Extract the (X, Y) coordinate from the center of the cell holding the provided text.  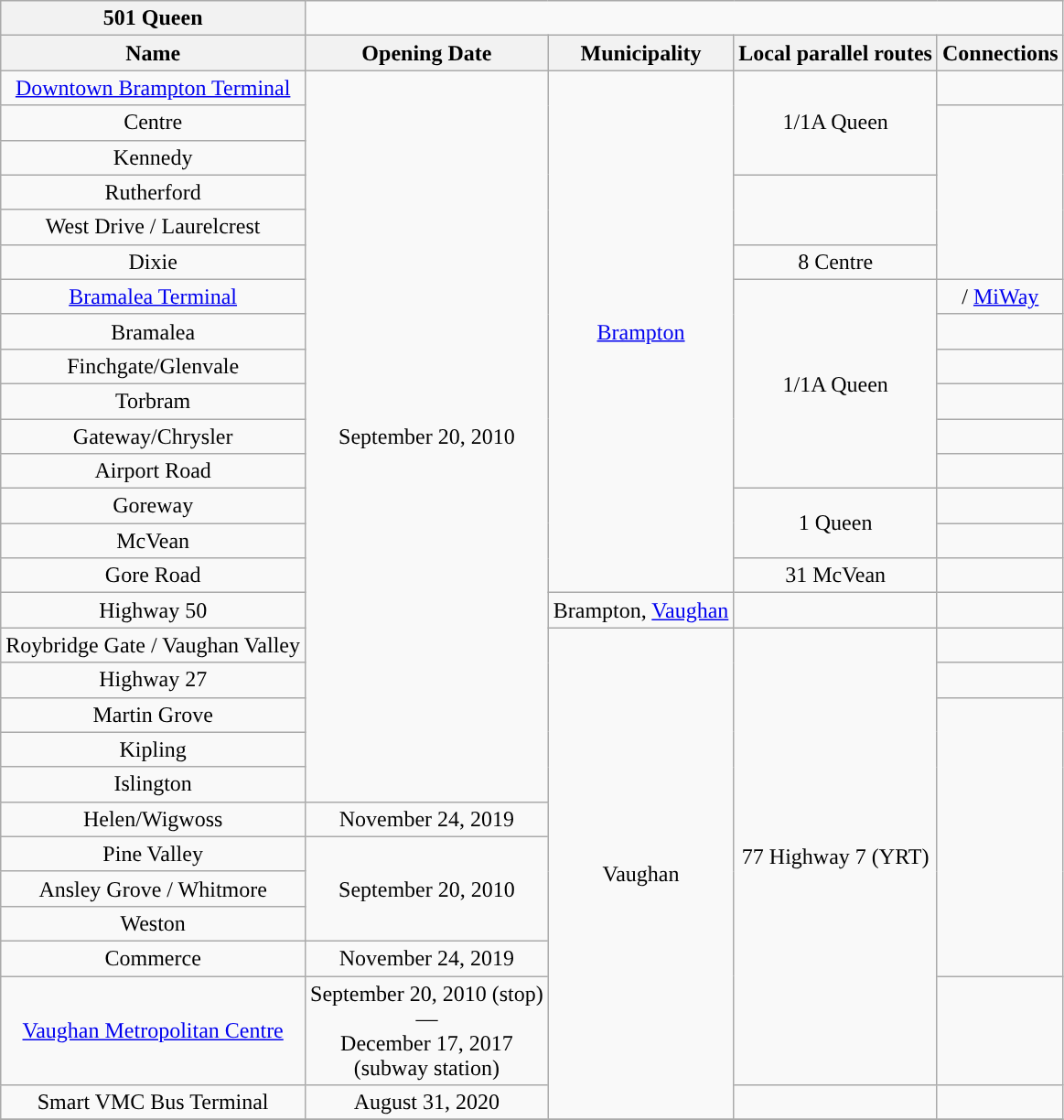
Opening Date (427, 53)
77 Highway 7 (YRT) (836, 856)
West Drive / Laurelcrest (154, 227)
Goreway (154, 506)
Centre (154, 123)
McVean (154, 541)
Bramalea Terminal (154, 296)
1 Queen (836, 523)
Dixie (154, 262)
Name (154, 53)
Gore Road (154, 576)
Vaughan (640, 874)
Kipling (154, 749)
Ansley Grove / Whitmore (154, 888)
Pine Valley (154, 854)
Rutherford (154, 192)
Gateway/Chrysler (154, 436)
Weston (154, 923)
Helen/Wigwoss (154, 819)
Brampton, Vaughan (640, 610)
501 Queen (154, 18)
Finchgate/Glenvale (154, 366)
/ MiWay (1000, 296)
Brampton (640, 331)
Islington (154, 784)
Bramalea (154, 331)
September 20, 2010 (stop)—December 17, 2017(subway station) (427, 1030)
Highway 27 (154, 680)
Martin Grove (154, 715)
31 McVean (836, 576)
Kennedy (154, 157)
Municipality (640, 53)
Smart VMC Bus Terminal (154, 1103)
Roybridge Gate / Vaughan Valley (154, 645)
Torbram (154, 401)
Downtown Brampton Terminal (154, 88)
Commerce (154, 958)
August 31, 2020 (427, 1103)
Airport Road (154, 471)
Connections (1000, 53)
Local parallel routes (836, 53)
8 Centre (836, 262)
Highway 50 (154, 610)
Vaughan Metropolitan Centre (154, 1030)
